Return the [X, Y] coordinate for the center point of the cell that contains the specified text.  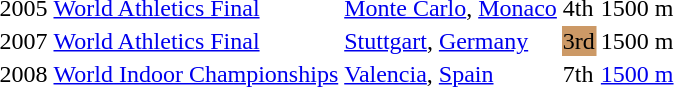
Stuttgart, Germany [451, 41]
World Athletics Final [196, 41]
3rd [578, 41]
